Return the (X, Y) coordinate for the center point of the cell that contains the specified text.  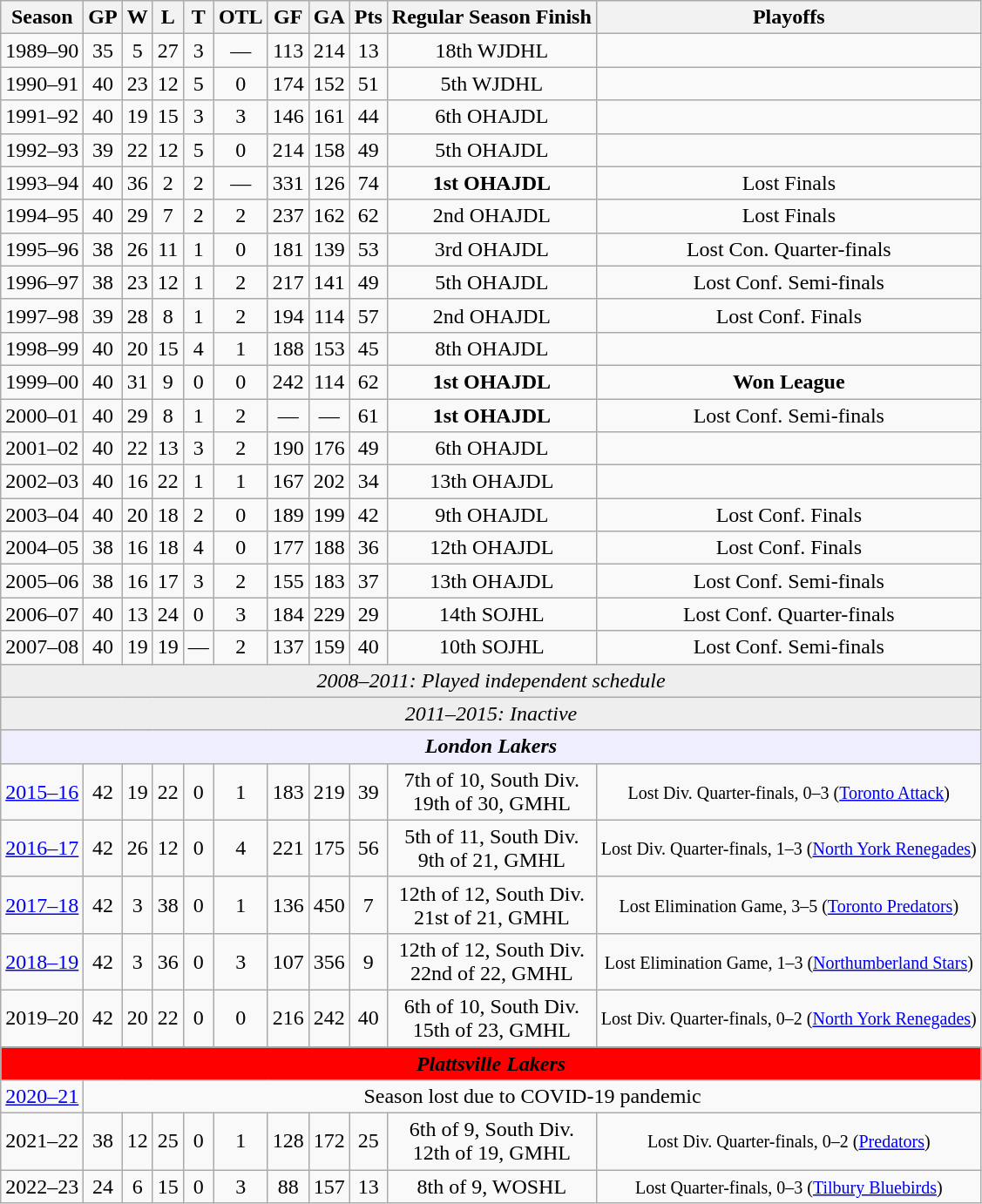
126 (329, 183)
1996–97 (42, 282)
12th of 12, South Div.21st of 21, GMHL (491, 904)
5th of 11, South Div.9th of 21, GMHL (491, 849)
158 (329, 150)
177 (288, 548)
172 (329, 1141)
2018–19 (42, 962)
2016–17 (42, 849)
237 (288, 216)
162 (329, 216)
2006–07 (42, 614)
12th of 12, South Div.22nd of 22, GMHL (491, 962)
London Lakers (491, 747)
1991–92 (42, 117)
2021–22 (42, 1141)
Lost Quarter-finals, 0–3 (Tilbury Bluebirds) (789, 1187)
136 (288, 904)
17 (167, 581)
190 (288, 449)
331 (288, 183)
6th of 9, South Div.12th of 19, GMHL (491, 1141)
8th OHAJDL (491, 348)
6 (138, 1187)
202 (329, 482)
GA (329, 17)
Lost Div. Quarter-finals, 0–2 (Predators) (789, 1141)
199 (329, 515)
56 (368, 849)
219 (329, 791)
OTL (240, 17)
141 (329, 282)
356 (329, 962)
2022–23 (42, 1187)
Won League (789, 382)
137 (288, 647)
GP (103, 17)
88 (288, 1187)
1999–00 (42, 382)
61 (368, 416)
W (138, 17)
450 (329, 904)
Lost Div. Quarter-finals, 0–2 (North York Renegades) (789, 1018)
159 (329, 647)
229 (329, 614)
Lost Div. Quarter-finals, 0–3 (Toronto Attack) (789, 791)
9th OHAJDL (491, 515)
146 (288, 117)
2011–2015: Inactive (491, 714)
2001–02 (42, 449)
Lost Conf. Quarter-finals (789, 614)
155 (288, 581)
175 (329, 849)
14th SOJHL (491, 614)
27 (167, 51)
5th WJDHL (491, 84)
2020–21 (42, 1097)
2008–2011: Played independent schedule (491, 680)
2017–18 (42, 904)
1989–90 (42, 51)
Lost Elimination Game, 1–3 (Northumberland Stars) (789, 962)
37 (368, 581)
1998–99 (42, 348)
74 (368, 183)
216 (288, 1018)
8th of 9, WOSHL (491, 1187)
2005–06 (42, 581)
28 (138, 315)
217 (288, 282)
174 (288, 84)
167 (288, 482)
Season lost due to COVID-19 pandemic (532, 1097)
Pts (368, 17)
2004–05 (42, 548)
10th SOJHL (491, 647)
3rd OHAJDL (491, 249)
107 (288, 962)
161 (329, 117)
153 (329, 348)
2003–04 (42, 515)
1992–93 (42, 150)
35 (103, 51)
31 (138, 382)
12th OHAJDL (491, 548)
189 (288, 515)
45 (368, 348)
11 (167, 249)
157 (329, 1187)
1995–96 (42, 249)
176 (329, 449)
2000–01 (42, 416)
44 (368, 117)
Playoffs (789, 17)
1997–98 (42, 315)
181 (288, 249)
184 (288, 614)
194 (288, 315)
34 (368, 482)
2007–08 (42, 647)
Lost Div. Quarter-finals, 1–3 (North York Renegades) (789, 849)
7th of 10, South Div.19th of 30, GMHL (491, 791)
GF (288, 17)
Regular Season Finish (491, 17)
51 (368, 84)
139 (329, 249)
18th WJDHL (491, 51)
53 (368, 249)
2015–16 (42, 791)
T (199, 17)
Lost Elimination Game, 3–5 (Toronto Predators) (789, 904)
Season (42, 17)
128 (288, 1141)
2002–03 (42, 482)
221 (288, 849)
Lost Con. Quarter-finals (789, 249)
57 (368, 315)
6th of 10, South Div.15th of 23, GMHL (491, 1018)
113 (288, 51)
Plattsville Lakers (491, 1064)
1994–95 (42, 216)
152 (329, 84)
1993–94 (42, 183)
2019–20 (42, 1018)
L (167, 17)
1990–91 (42, 84)
